Return the (x, y) coordinate for the center point of the cell that contains the specified text.  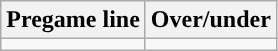
Over/under (210, 20)
Pregame line (74, 20)
